Return the [X, Y] coordinate for the center point of the cell that contains the specified text.  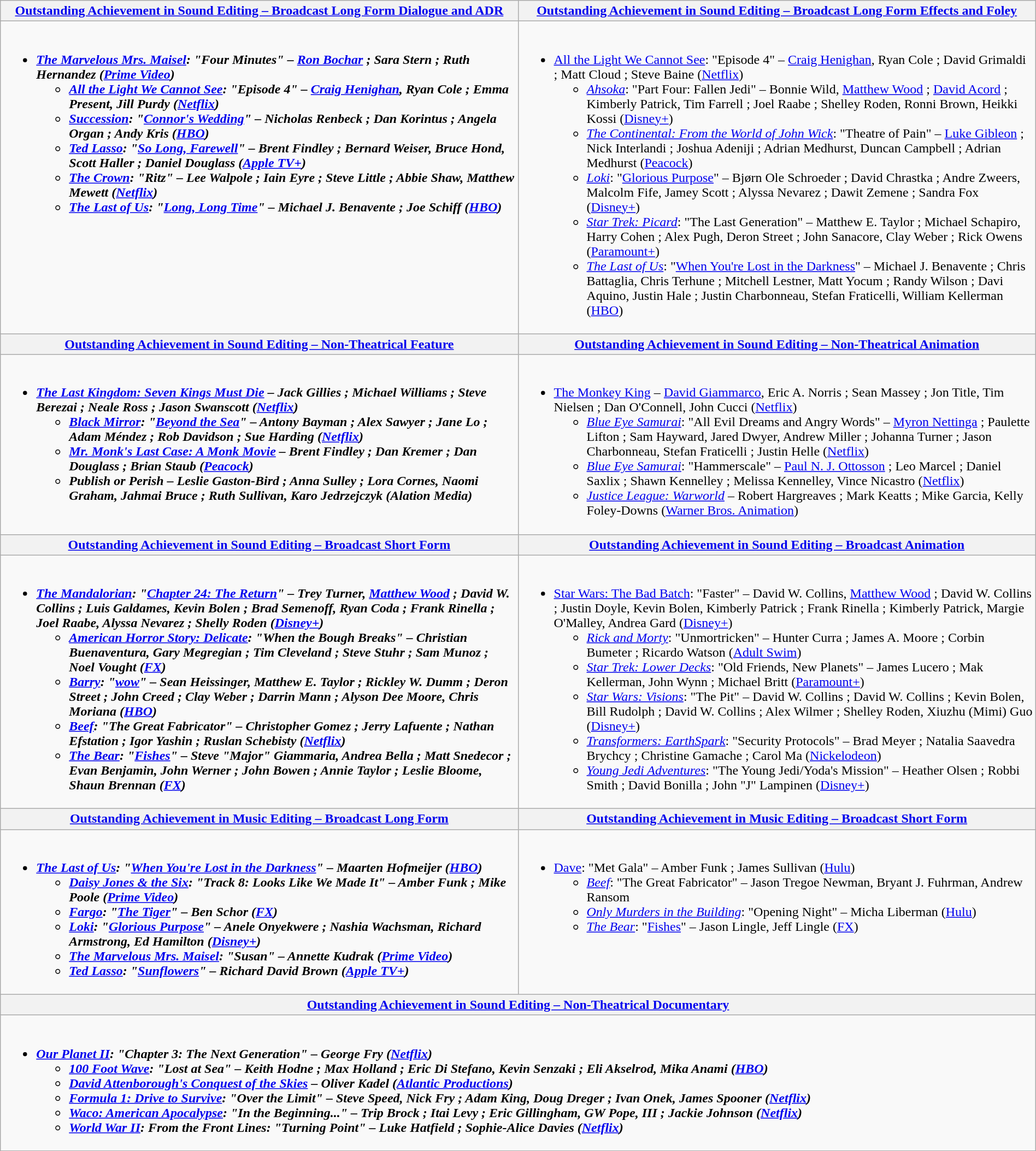
Outstanding Achievement in Sound Editing – Broadcast Short Form [259, 545]
Outstanding Achievement in Music Editing – Broadcast Long Form [259, 819]
Outstanding Achievement in Sound Editing – Broadcast Long Form Dialogue and ADR [259, 11]
Outstanding Achievement in Sound Editing – Non-Theatrical Animation [777, 344]
Outstanding Achievement in Sound Editing – Broadcast Animation [777, 545]
Outstanding Achievement in Sound Editing – Non-Theatrical Feature [259, 344]
Outstanding Achievement in Music Editing – Broadcast Short Form [777, 819]
Outstanding Achievement in Sound Editing – Non-Theatrical Documentary [518, 1005]
Outstanding Achievement in Sound Editing – Broadcast Long Form Effects and Foley [777, 11]
